Extract the [x, y] coordinate from the center of the cell holding the provided text.  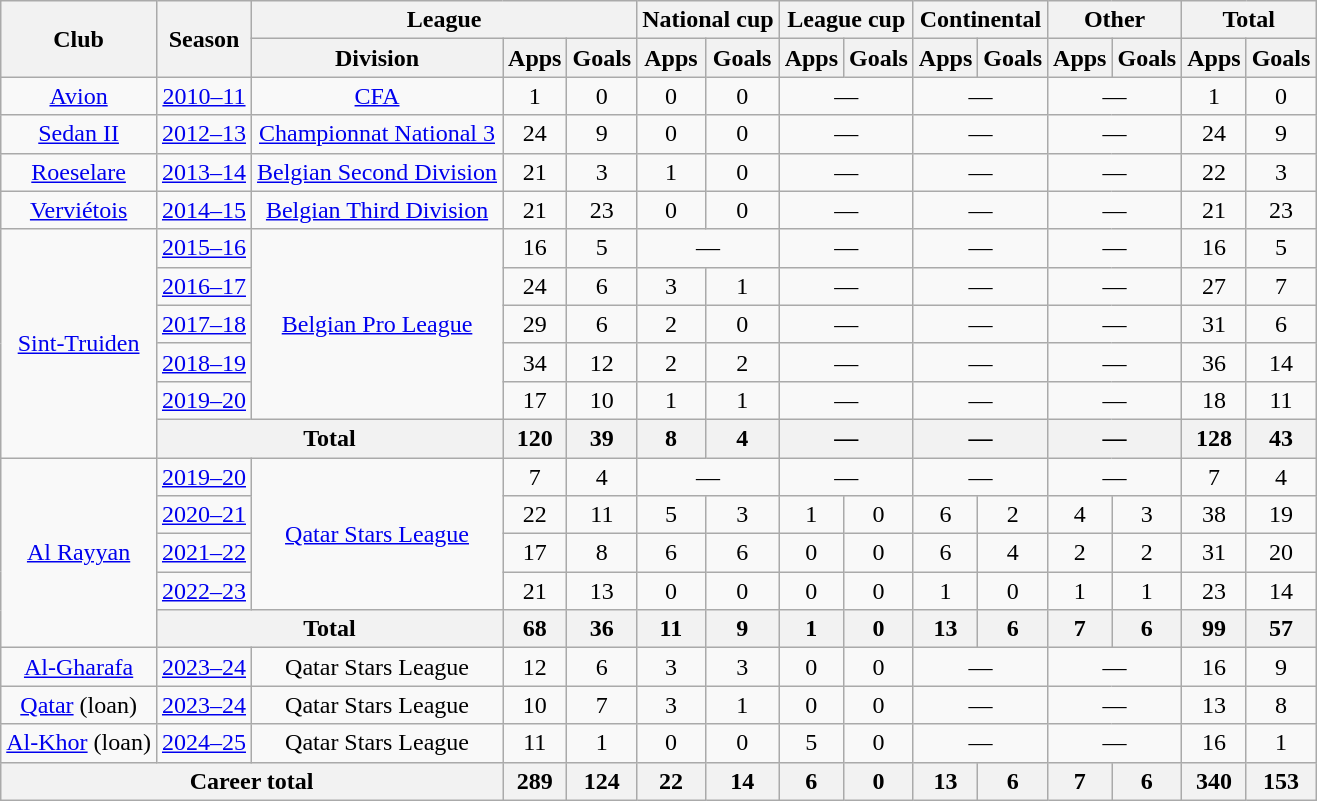
43 [1281, 438]
2013–14 [204, 172]
128 [1214, 438]
99 [1214, 629]
2021–22 [204, 553]
Al-Gharafa [79, 667]
Belgian Third Division [378, 210]
CFA [378, 96]
Belgian Pro League [378, 324]
124 [602, 781]
2020–21 [204, 515]
Al Rayyan [79, 553]
Club [79, 39]
27 [1214, 286]
2016–17 [204, 286]
29 [535, 324]
League cup [846, 20]
38 [1214, 515]
Career total [252, 781]
289 [535, 781]
68 [535, 629]
Sint-Truiden [79, 343]
Roeselare [79, 172]
Al-Khor (loan) [79, 743]
Continental [980, 20]
2010–11 [204, 96]
Other [1115, 20]
2018–19 [204, 362]
Avion [79, 96]
Championnat National 3 [378, 134]
153 [1281, 781]
Qatar (loan) [79, 705]
Season [204, 39]
2024–25 [204, 743]
Division [378, 58]
2022–23 [204, 591]
2012–13 [204, 134]
34 [535, 362]
340 [1214, 781]
57 [1281, 629]
National cup [708, 20]
2015–16 [204, 248]
Sedan II [79, 134]
Belgian Second Division [378, 172]
20 [1281, 553]
2017–18 [204, 324]
120 [535, 438]
39 [602, 438]
Verviétois [79, 210]
League [444, 20]
19 [1281, 515]
18 [1214, 400]
2014–15 [204, 210]
